For the text-containing cell, return its midpoint in (x, y) coordinate format. 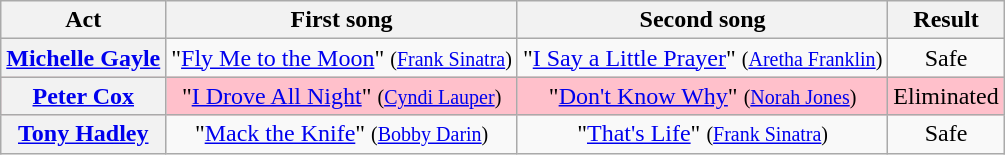
"That's Life" (Frank Sinatra) (702, 134)
"I Say a Little Prayer" (Aretha Franklin) (702, 58)
Second song (702, 20)
Result (946, 20)
Tony Hadley (84, 134)
First song (342, 20)
"Mack the Knife" (Bobby Darin) (342, 134)
Peter Cox (84, 96)
"Fly Me to the Moon" (Frank Sinatra) (342, 58)
Eliminated (946, 96)
"Don't Know Why" (Norah Jones) (702, 96)
Michelle Gayle (84, 58)
Act (84, 20)
"I Drove All Night" (Cyndi Lauper) (342, 96)
